Search for the cell housing the specified text and yield its [X, Y] center coordinate. 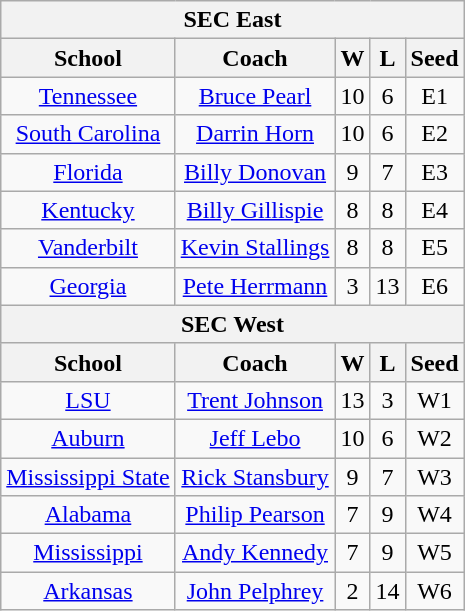
E4 [434, 210]
W6 [434, 591]
Andy Kennedy [255, 553]
Kentucky [88, 210]
E5 [434, 248]
LSU [88, 400]
W3 [434, 477]
E1 [434, 96]
Jeff Lebo [255, 438]
South Carolina [88, 134]
John Pelphrey [255, 591]
Billy Donovan [255, 172]
Trent Johnson [255, 400]
Tennessee [88, 96]
W5 [434, 553]
Darrin Horn [255, 134]
Pete Herrmann [255, 286]
E6 [434, 286]
Philip Pearson [255, 515]
Rick Stansbury [255, 477]
Kevin Stallings [255, 248]
E3 [434, 172]
Mississippi State [88, 477]
SEC East [232, 20]
14 [388, 591]
E2 [434, 134]
Georgia [88, 286]
Auburn [88, 438]
Florida [88, 172]
2 [352, 591]
Arkansas [88, 591]
W1 [434, 400]
W4 [434, 515]
Mississippi [88, 553]
Vanderbilt [88, 248]
SEC West [232, 324]
Alabama [88, 515]
Billy Gillispie [255, 210]
Bruce Pearl [255, 96]
W2 [434, 438]
